Pinpoint the cell where the given text exists, returning its (x, y) midpoint coordinate. 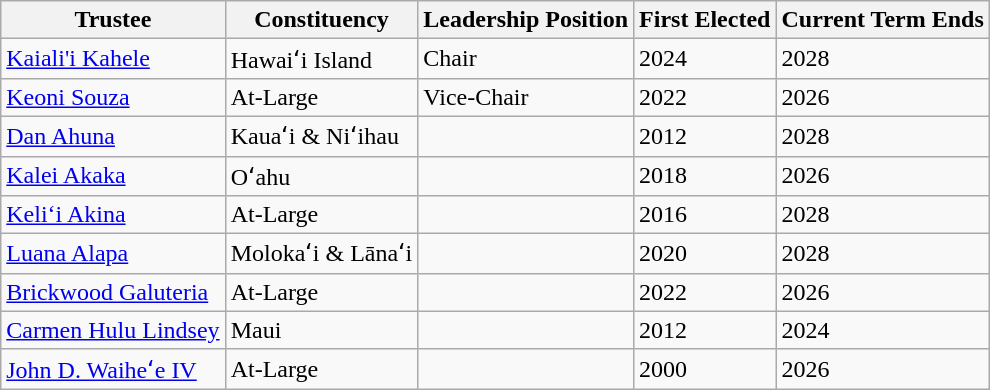
2020 (705, 254)
Kalei Akaka (113, 176)
Hawaiʻi Island (322, 59)
2018 (705, 176)
Leadership Position (526, 20)
2000 (705, 369)
Keli‘i Akina (113, 215)
Dan Ahuna (113, 136)
Luana Alapa (113, 254)
Constituency (322, 20)
Trustee (113, 20)
Carmen Hulu Lindsey (113, 330)
John D. Waiheʻe IV (113, 369)
Oʻahu (322, 176)
Molokaʻi & Lānaʻi (322, 254)
Brickwood Galuteria (113, 292)
Keoni Souza (113, 97)
Current Term Ends (882, 20)
Maui (322, 330)
Kauaʻi & Niʻihau (322, 136)
2016 (705, 215)
Vice-Chair (526, 97)
First Elected (705, 20)
Kaiali'i Kahele (113, 59)
Chair (526, 59)
